Return [X, Y] of the center of cell containing provided text 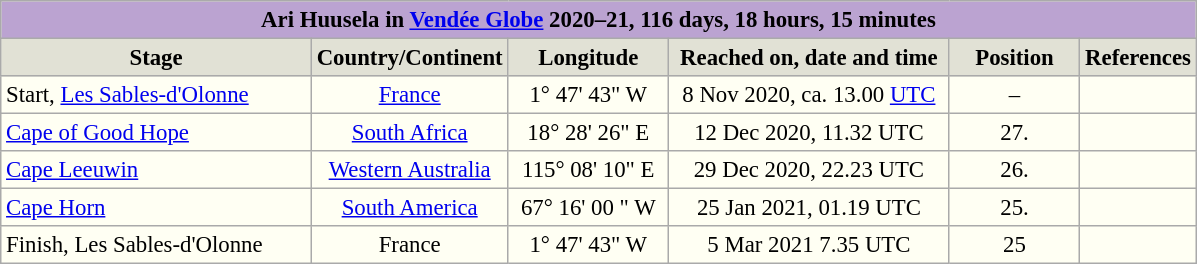
References [1138, 58]
Cape Leeuwin [156, 170]
Position [1014, 58]
Reached on, date and time [810, 58]
115° 08' 10" E [588, 170]
Stage [156, 58]
25 [1014, 245]
Country/Continent [410, 58]
Cape of Good Hope [156, 133]
South Africa [410, 133]
Finish, Les Sables-d'Olonne [156, 245]
29 Dec 2020, 22.23 UTC [810, 170]
Ari Huusela in Vendée Globe 2020–21, 116 days, 18 hours, 15 minutes [598, 20]
27. [1014, 133]
18° 28' 26" E [588, 133]
Western Australia [410, 170]
South America [410, 208]
25 Jan 2021, 01.19 UTC [810, 208]
67° 16' 00 " W [588, 208]
– [1014, 95]
Cape Horn [156, 208]
5 Mar 2021 7.35 UTC [810, 245]
Longitude [588, 58]
25. [1014, 208]
12 Dec 2020, 11.32 UTC [810, 133]
26. [1014, 170]
Start, Les Sables-d'Olonne [156, 95]
8 Nov 2020, ca. 13.00 UTC [810, 95]
